Find where the given text appears and provide that cell's center as [X, Y] coordinate. 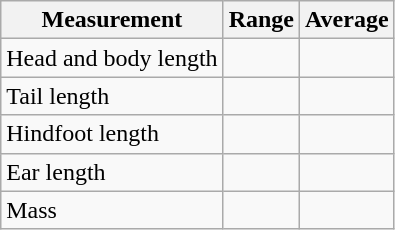
Range [261, 20]
Mass [112, 210]
Tail length [112, 96]
Ear length [112, 172]
Head and body length [112, 58]
Measurement [112, 20]
Hindfoot length [112, 134]
Average [348, 20]
